Detect which cell encompasses the target text, then output its [x, y] center coordinate. 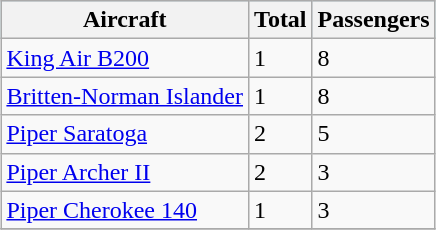
Passengers [374, 20]
Britten-Norman Islander [125, 96]
Piper Archer II [125, 172]
Aircraft [125, 20]
Piper Saratoga [125, 134]
Piper Cherokee 140 [125, 210]
Total [281, 20]
5 [374, 134]
King Air B200 [125, 58]
